Return the (X, Y) coordinate for the center point of the cell that contains the specified text.  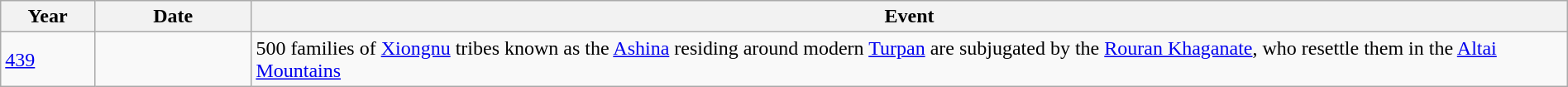
Year (48, 17)
Event (910, 17)
439 (48, 60)
Date (172, 17)
